Pinpoint the cell where the given text exists, returning its (x, y) midpoint coordinate. 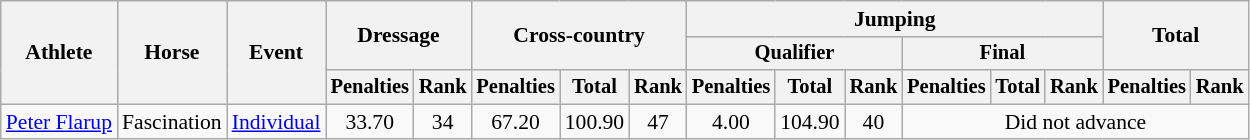
Jumping (895, 19)
Horse (172, 52)
Did not advance (1075, 122)
33.70 (370, 122)
Fascination (172, 122)
104.90 (810, 122)
Final (1002, 54)
67.20 (515, 122)
Individual (276, 122)
Cross-country (578, 36)
40 (874, 122)
47 (658, 122)
Qualifier (794, 54)
4.00 (731, 122)
Dressage (399, 36)
Peter Flarup (59, 122)
100.90 (594, 122)
Event (276, 52)
34 (443, 122)
Athlete (59, 52)
